Capture the cell that displays the provided text and extract its (X, Y) central coordinate. 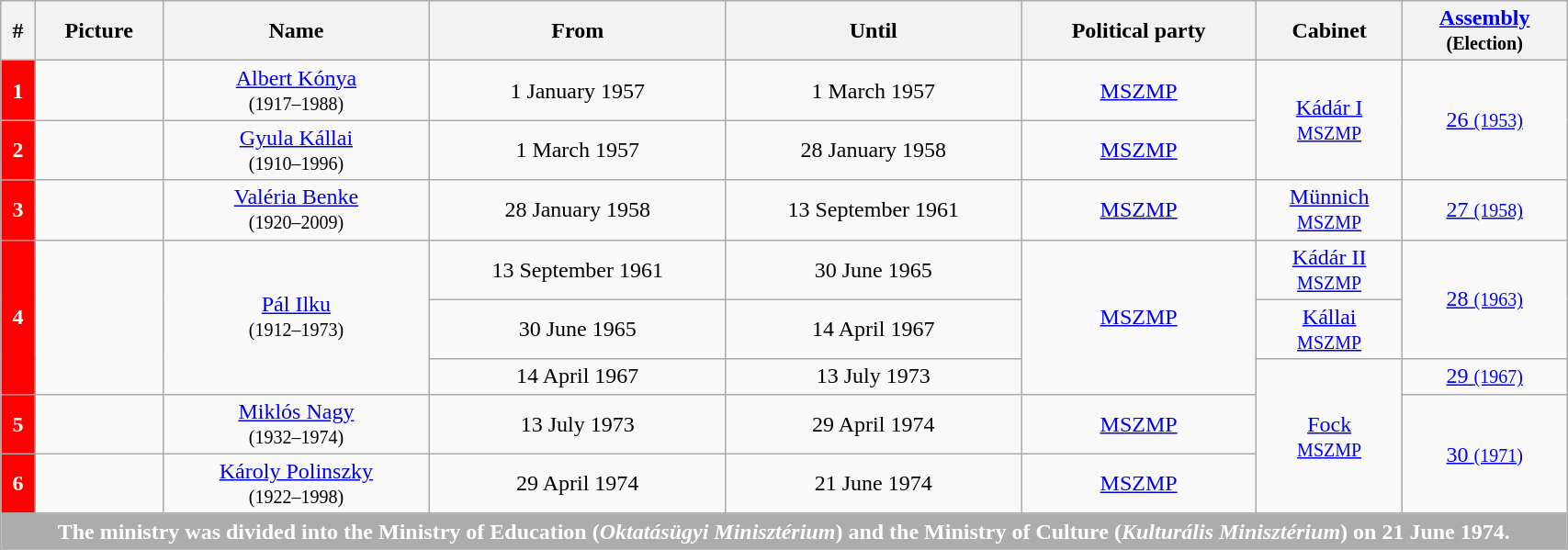
Picture (99, 31)
Kádár IIMSZMP (1330, 270)
26 (1953) (1484, 120)
Cabinet (1330, 31)
27 (1958) (1484, 209)
Until (874, 31)
30 (1971) (1484, 454)
Political party (1139, 31)
1 (18, 90)
Miklós Nagy(1932–1974) (296, 424)
Gyula Kállai(1910–1996) (296, 151)
Pál Ilku(1912–1973) (296, 317)
6 (18, 483)
FockMSZMP (1330, 436)
5 (18, 424)
2 (18, 151)
28 (1963) (1484, 299)
3 (18, 209)
1 January 1957 (578, 90)
Name (296, 31)
4 (18, 317)
# (18, 31)
KállaiMSZMP (1330, 329)
MünnichMSZMP (1330, 209)
Kádár IMSZMP (1330, 120)
From (578, 31)
29 (1967) (1484, 376)
Albert Kónya(1917–1988) (296, 90)
21 June 1974 (874, 483)
Valéria Benke(1920–2009) (296, 209)
Károly Polinszky(1922–1998) (296, 483)
Assembly(Election) (1484, 31)
